Search for the cell housing the specified text and yield its [x, y] center coordinate. 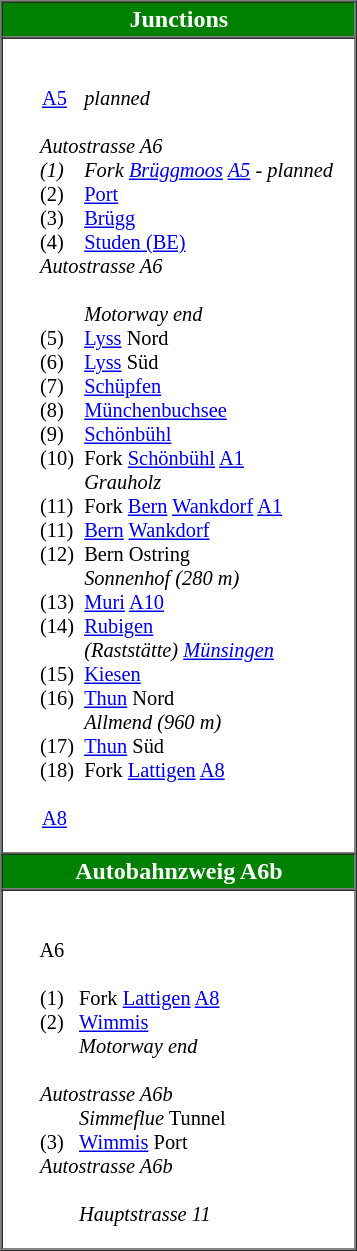
(9) [62, 435]
Port [208, 195]
Autobahnzweig A6b [178, 872]
(10) [62, 459]
A6 (1) Fork Lattigen A8 (2) Wimmis Motorway end Autostrasse A6b Simmeflue Tunnel (3) Wimmis Port Autostrasse A6b Hauptstrasse 11 [178, 1070]
(15) [62, 675]
Allmend (960 m) [208, 723]
(5) [62, 339]
Wimmis [152, 1023]
A8 [54, 819]
Sonnenhof (280 m) [208, 579]
(14) [62, 627]
Bern Wankdorf [208, 531]
Fork Brüggmoos A5 - planned [208, 171]
Hauptstrasse 11 [152, 1215]
(7) [62, 387]
Bern Ostring [208, 555]
(4) [62, 243]
Simmeflue Tunnel [152, 1119]
Kiesen [208, 675]
Münchenbuchsee [208, 411]
Muri A10 [208, 603]
Brügg [208, 219]
Thun Süd [208, 747]
Fork Bern Wankdorf A1 [208, 507]
Schüpfen [208, 387]
Lyss Nord [208, 339]
A6 [52, 951]
(13) [62, 603]
Wimmis Port [152, 1143]
Studen (BE) [208, 243]
(6) [62, 363]
Lyss Süd [208, 363]
(12) [62, 555]
Schönbühl [208, 435]
A5 [54, 99]
(18) [62, 771]
Rubigen [208, 627]
planned [208, 99]
(16) [62, 699]
(Raststätte) Münsingen [208, 651]
Grauholz [208, 483]
(17) [62, 747]
(8) [62, 411]
Junctions [178, 20]
Fork Schönbühl A1 [208, 459]
Thun Nord [208, 699]
